Return the [X, Y] coordinate for the center point of the cell that contains the specified text.  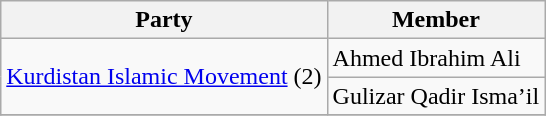
Party [164, 20]
Gulizar Qadir Isma’il [436, 96]
Kurdistan Islamic Movement (2) [164, 77]
Member [436, 20]
Ahmed Ibrahim Ali [436, 58]
